Identify which cell holds the provided text, then report its (X, Y) central coordinate. 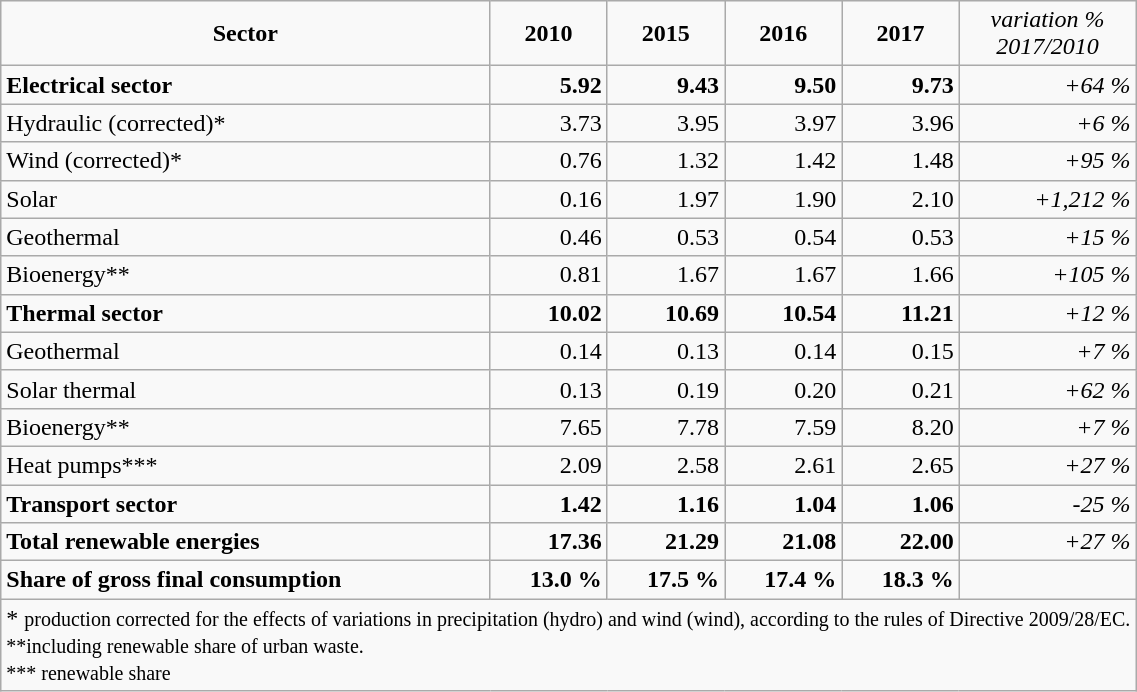
9.50 (784, 85)
17.4 % (784, 580)
0.81 (548, 275)
10.69 (666, 313)
11.21 (900, 313)
0.21 (900, 389)
1.06 (900, 503)
17.36 (548, 542)
Hydraulic (corrected)* (246, 123)
10.54 (784, 313)
0.15 (900, 351)
13.0 % (548, 580)
2.10 (900, 199)
8.20 (900, 427)
variation %2017/2010 (1048, 34)
2017 (900, 34)
Thermal sector (246, 313)
Solar (246, 199)
1.66 (900, 275)
2.61 (784, 465)
0.19 (666, 389)
0.46 (548, 237)
-25 % (1048, 503)
22.00 (900, 542)
0.20 (784, 389)
1.48 (900, 161)
3.73 (548, 123)
0.16 (548, 199)
2016 (784, 34)
9.43 (666, 85)
3.96 (900, 123)
Sector (246, 34)
+95 % (1048, 161)
1.04 (784, 503)
9.73 (900, 85)
1.97 (666, 199)
18.3 % (900, 580)
7.78 (666, 427)
17.5 % (666, 580)
+105 % (1048, 275)
2.58 (666, 465)
+6 % (1048, 123)
Transport sector (246, 503)
0.76 (548, 161)
+64 % (1048, 85)
Electrical sector (246, 85)
Solar thermal (246, 389)
Share of gross final consumption (246, 580)
3.95 (666, 123)
1.90 (784, 199)
5.92 (548, 85)
2010 (548, 34)
+62 % (1048, 389)
1.32 (666, 161)
+15 % (1048, 237)
3.97 (784, 123)
21.08 (784, 542)
Heat pumps*** (246, 465)
0.54 (784, 237)
2.09 (548, 465)
7.65 (548, 427)
1.16 (666, 503)
21.29 (666, 542)
2.65 (900, 465)
Total renewable energies (246, 542)
7.59 (784, 427)
Wind (corrected)* (246, 161)
10.02 (548, 313)
2015 (666, 34)
+1,212 % (1048, 199)
+12 % (1048, 313)
